Output the [x, y] coordinate of the center of the cell containing the given text.  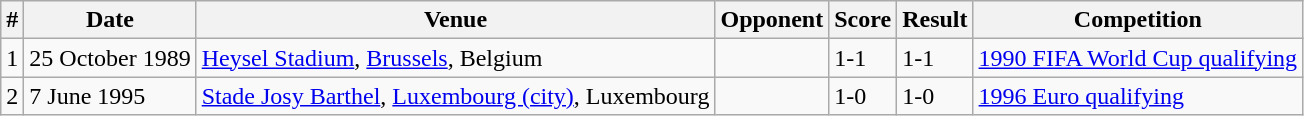
Competition [1138, 20]
1996 Euro qualifying [1138, 96]
25 October 1989 [110, 58]
2 [12, 96]
Opponent [772, 20]
Score [863, 20]
Venue [456, 20]
1 [12, 58]
7 June 1995 [110, 96]
# [12, 20]
Date [110, 20]
Result [935, 20]
Heysel Stadium, Brussels, Belgium [456, 58]
Stade Josy Barthel, Luxembourg (city), Luxembourg [456, 96]
1990 FIFA World Cup qualifying [1138, 58]
